Locate the cell with the specified text and output its [x, y] center coordinate. 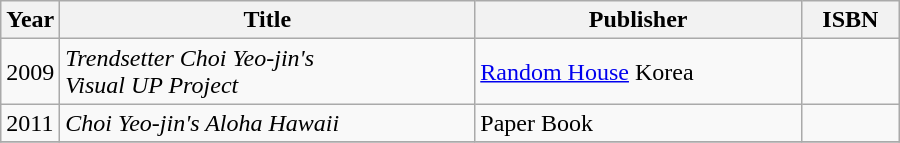
Random House Korea [638, 72]
Title [268, 20]
Choi Yeo-jin's Aloha Hawaii [268, 123]
2011 [30, 123]
Paper Book [638, 123]
Publisher [638, 20]
2009 [30, 72]
Year [30, 20]
ISBN [851, 20]
Trendsetter Choi Yeo-jin's Visual UP Project [268, 72]
